Identify which cell holds the provided text, then report its (x, y) central coordinate. 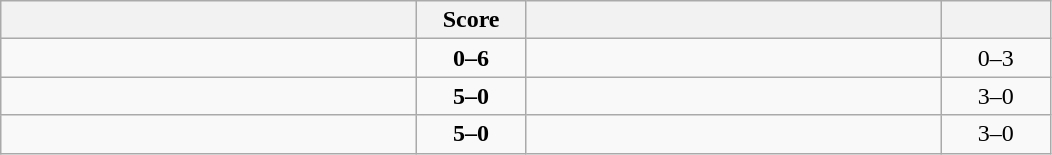
Score (472, 20)
0–3 (996, 58)
0–6 (472, 58)
